Detect which cell encompasses the target text, then output its [X, Y] center coordinate. 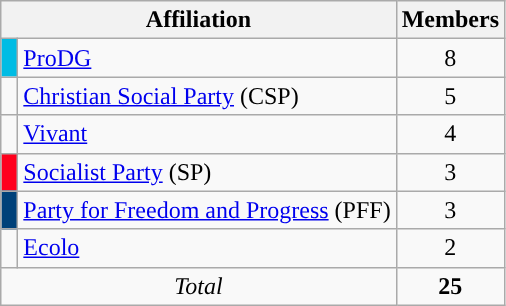
Vivant [207, 134]
Members [450, 20]
Socialist Party (SP) [207, 172]
ProDG [207, 58]
Total [198, 286]
5 [450, 96]
Ecolo [207, 248]
Party for Freedom and Progress (PFF) [207, 210]
25 [450, 286]
Christian Social Party (CSP) [207, 96]
Affiliation [198, 20]
4 [450, 134]
8 [450, 58]
2 [450, 248]
